Determine the [x, y] coordinate at the center of the cell enclosing the given text.  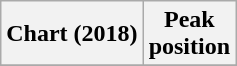
Chart (2018) [72, 34]
Peakposition [189, 34]
